Capture the cell that displays the provided text and extract its (X, Y) central coordinate. 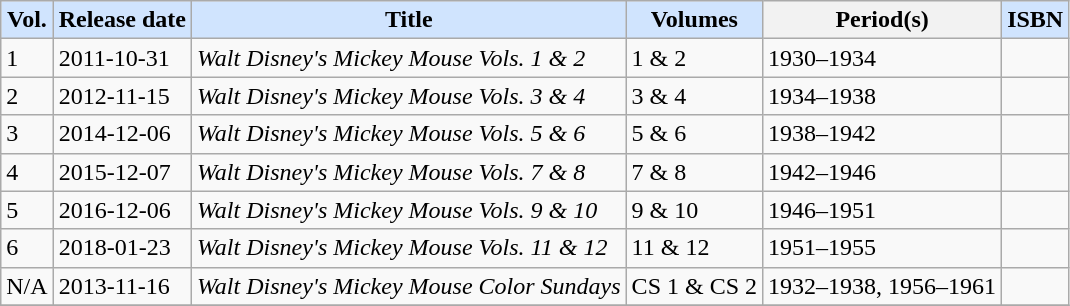
Title (410, 20)
1951–1955 (882, 248)
Volumes (694, 20)
4 (27, 172)
Walt Disney's Mickey Mouse Vols. 1 & 2 (410, 58)
1 (27, 58)
7 & 8 (694, 172)
2011-10-31 (122, 58)
Period(s) (882, 20)
1930–1934 (882, 58)
N/A (27, 286)
Walt Disney's Mickey Mouse Vols. 11 & 12 (410, 248)
2016-12-06 (122, 210)
9 & 10 (694, 210)
ISBN (1036, 20)
1942–1946 (882, 172)
1934–1938 (882, 96)
5 & 6 (694, 134)
2013-11-16 (122, 286)
2015-12-07 (122, 172)
2014-12-06 (122, 134)
CS 1 & CS 2 (694, 286)
Walt Disney's Mickey Mouse Vols. 5 & 6 (410, 134)
Walt Disney's Mickey Mouse Vols. 7 & 8 (410, 172)
1 & 2 (694, 58)
11 & 12 (694, 248)
2 (27, 96)
1946–1951 (882, 210)
Walt Disney's Mickey Mouse Vols. 3 & 4 (410, 96)
6 (27, 248)
Walt Disney's Mickey Mouse Vols. 9 & 10 (410, 210)
2018-01-23 (122, 248)
2012-11-15 (122, 96)
Release date (122, 20)
Walt Disney's Mickey Mouse Color Sundays (410, 286)
1938–1942 (882, 134)
1932–1938, 1956–1961 (882, 286)
3 (27, 134)
5 (27, 210)
3 & 4 (694, 96)
Vol. (27, 20)
